Return [x, y] of the center of cell containing provided text 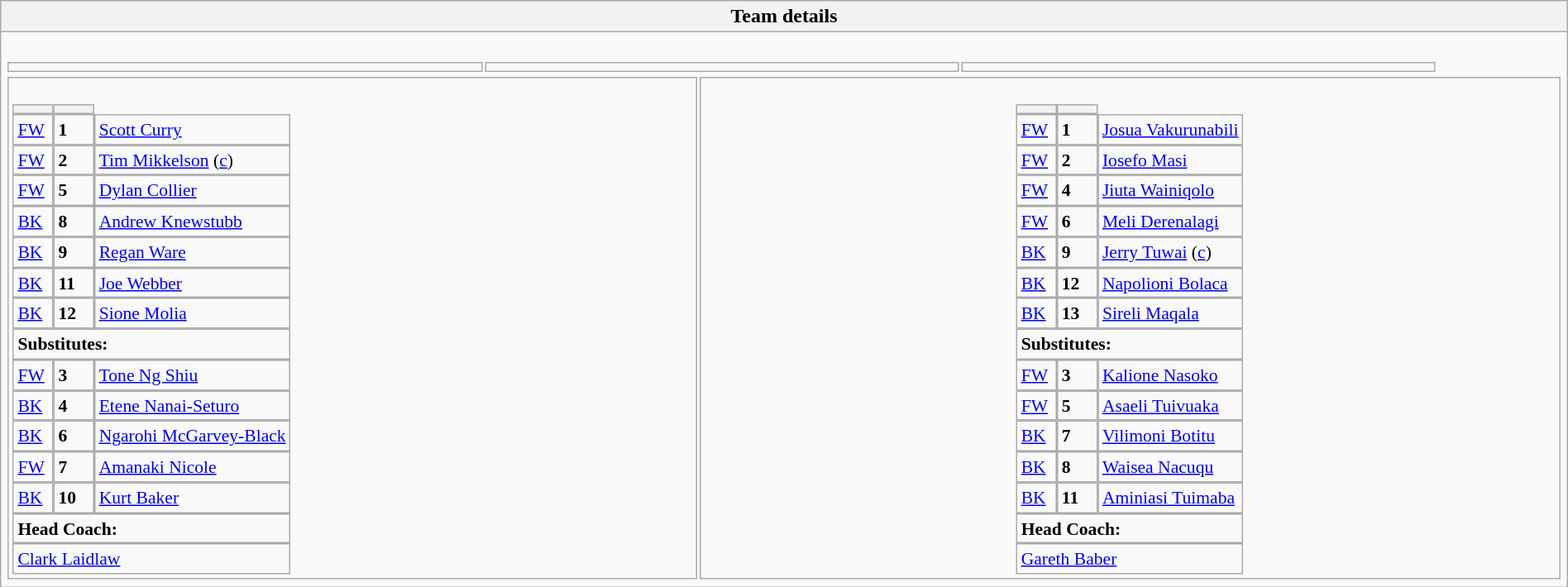
Sireli Maqala [1170, 314]
Joe Webber [193, 283]
Scott Curry [193, 129]
Meli Derenalagi [1170, 222]
Team details [784, 17]
Iosefo Masi [1170, 160]
Waisea Nacuqu [1170, 466]
Gareth Baber [1130, 559]
Andrew Knewstubb [193, 222]
Tone Ng Shiu [193, 375]
Etene Nanai-Seturo [193, 405]
Tim Mikkelson (c) [193, 160]
Jiuta Wainiqolo [1170, 190]
Jerry Tuwai (c) [1170, 251]
Dylan Collier [193, 190]
Amanaki Nicole [193, 466]
Clark Laidlaw [152, 559]
Sione Molia [193, 314]
Kurt Baker [193, 498]
Ngarohi McGarvey-Black [193, 437]
Aminiasi Tuimaba [1170, 498]
Asaeli Tuivuaka [1170, 405]
Regan Ware [193, 251]
13 [1077, 314]
Josua Vakurunabili [1170, 129]
Kalione Nasoko [1170, 375]
Napolioni Bolaca [1170, 283]
10 [74, 498]
Vilimoni Botitu [1170, 437]
